Return [X, Y] of the center of cell containing provided text 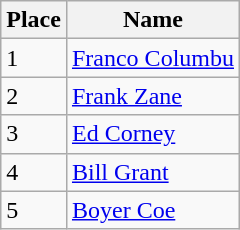
3 [34, 134]
Boyer Coe [152, 210]
1 [34, 58]
Bill Grant [152, 172]
Name [152, 20]
Frank Zane [152, 96]
5 [34, 210]
4 [34, 172]
2 [34, 96]
Ed Corney [152, 134]
Franco Columbu [152, 58]
Place [34, 20]
